Provide the (X, Y) coordinate of the cell's center where the given text is located.  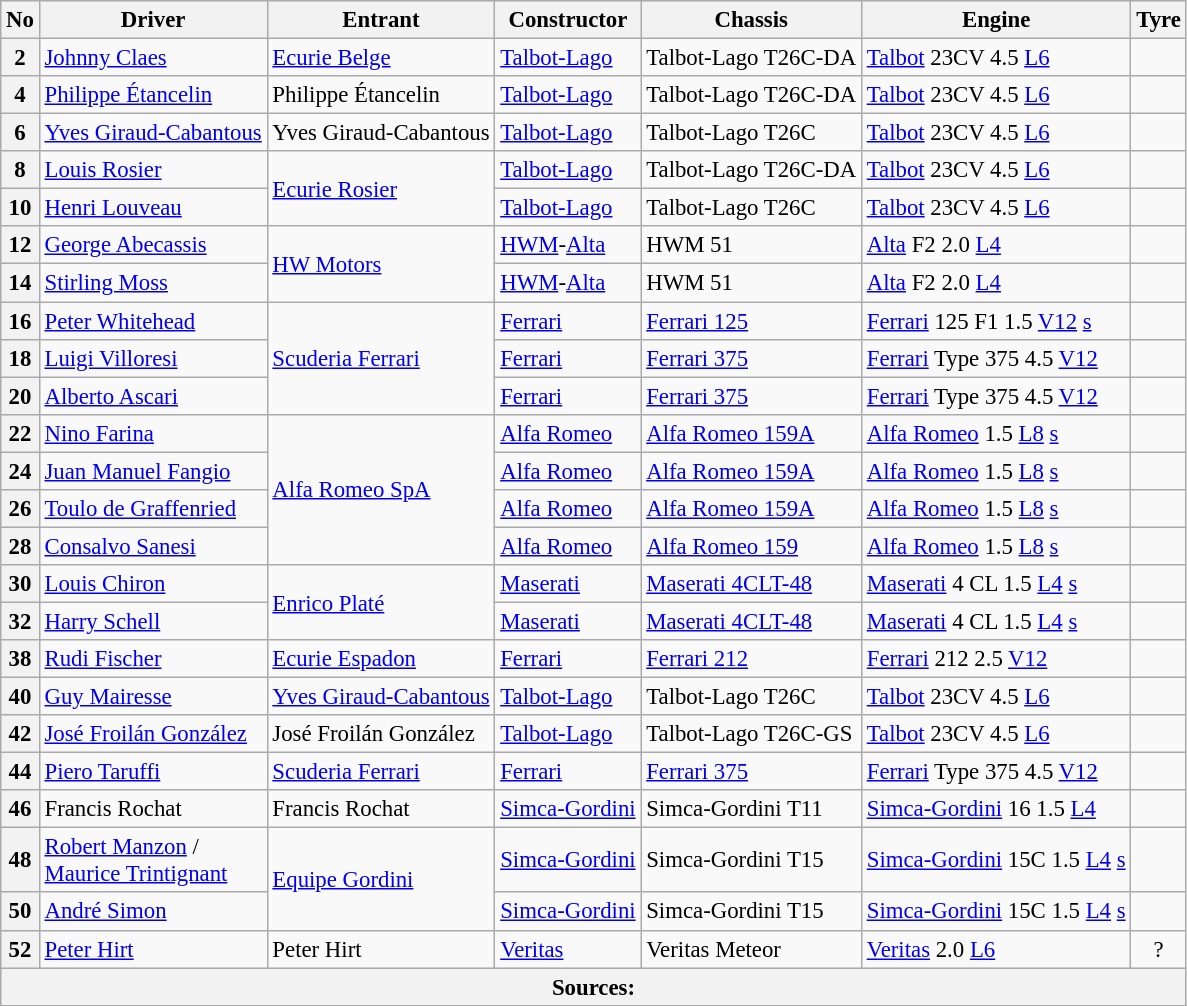
2 (20, 58)
38 (20, 659)
George Abecassis (153, 245)
32 (20, 621)
Enrico Platé (381, 602)
Veritas 2.0 L6 (996, 949)
Nino Farina (153, 433)
Simca-Gordini T11 (752, 809)
18 (20, 358)
30 (20, 584)
22 (20, 433)
Entrant (381, 20)
12 (20, 245)
No (20, 20)
6 (20, 133)
Talbot-Lago T26C-GS (752, 734)
48 (20, 860)
24 (20, 471)
Ferrari 212 (752, 659)
Henri Louveau (153, 208)
Chassis (752, 20)
Simca-Gordini 16 1.5 L4 (996, 809)
Louis Rosier (153, 170)
10 (20, 208)
4 (20, 95)
Ferrari 212 2.5 V12 (996, 659)
? (1158, 949)
Juan Manuel Fangio (153, 471)
Ferrari 125 (752, 321)
Louis Chiron (153, 584)
Ferrari 125 F1 1.5 V12 s (996, 321)
Luigi Villoresi (153, 358)
8 (20, 170)
Ecurie Belge (381, 58)
Alfa Romeo SpA (381, 489)
50 (20, 912)
42 (20, 734)
Constructor (568, 20)
46 (20, 809)
Driver (153, 20)
52 (20, 949)
Engine (996, 20)
20 (20, 396)
Guy Mairesse (153, 697)
Alfa Romeo 159 (752, 546)
26 (20, 509)
Toulo de Graffenried (153, 509)
Veritas (568, 949)
28 (20, 546)
André Simon (153, 912)
40 (20, 697)
44 (20, 772)
Peter Whitehead (153, 321)
Veritas Meteor (752, 949)
Johnny Claes (153, 58)
Stirling Moss (153, 283)
Sources: (594, 987)
Ecurie Rosier (381, 188)
Consalvo Sanesi (153, 546)
Equipe Gordini (381, 879)
Ecurie Espadon (381, 659)
16 (20, 321)
Tyre (1158, 20)
Harry Schell (153, 621)
14 (20, 283)
Rudi Fischer (153, 659)
HW Motors (381, 264)
Piero Taruffi (153, 772)
Alberto Ascari (153, 396)
Robert Manzon / Maurice Trintignant (153, 860)
